Return the (x, y) coordinate for the center point of the cell that contains the specified text.  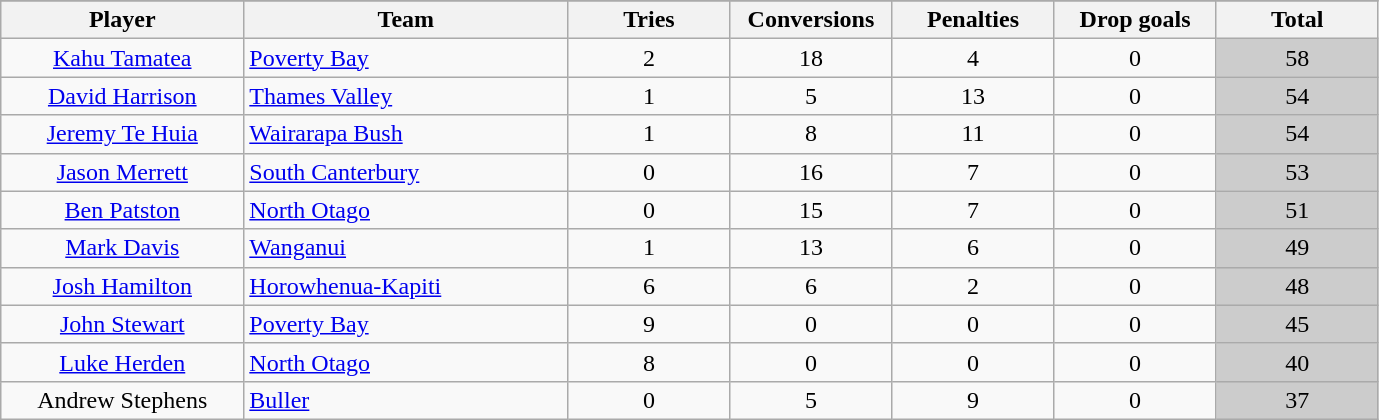
Penalties (973, 20)
Total (1297, 20)
18 (811, 58)
16 (811, 172)
48 (1297, 286)
John Stewart (122, 324)
Horowhenua-Kapiti (406, 286)
Luke Herden (122, 362)
Kahu Tamatea (122, 58)
Wanganui (406, 248)
Andrew Stephens (122, 400)
Jeremy Te Huia (122, 134)
Josh Hamilton (122, 286)
4 (973, 58)
Team (406, 20)
51 (1297, 210)
Conversions (811, 20)
Mark Davis (122, 248)
Drop goals (1135, 20)
Thames Valley (406, 96)
Player (122, 20)
37 (1297, 400)
Jason Merrett (122, 172)
58 (1297, 58)
Wairarapa Bush (406, 134)
South Canterbury (406, 172)
49 (1297, 248)
40 (1297, 362)
David Harrison (122, 96)
15 (811, 210)
Ben Patston (122, 210)
45 (1297, 324)
11 (973, 134)
Buller (406, 400)
Tries (649, 20)
53 (1297, 172)
